Output the (X, Y) coordinate of the center of the cell containing the given text.  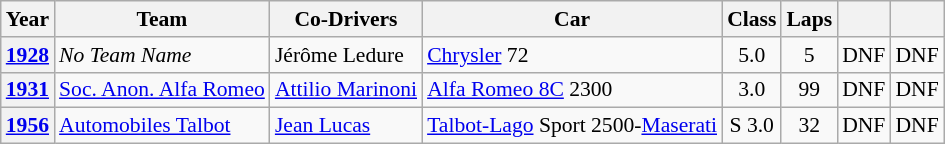
1931 (28, 90)
Talbot-Lago Sport 2500-Maserati (572, 126)
3.0 (752, 90)
Chrysler 72 (572, 55)
1956 (28, 126)
Jean Lucas (346, 126)
Car (572, 19)
Co-Drivers (346, 19)
1928 (28, 55)
5 (809, 55)
5.0 (752, 55)
Team (162, 19)
S 3.0 (752, 126)
32 (809, 126)
Year (28, 19)
Soc. Anon. Alfa Romeo (162, 90)
Class (752, 19)
No Team Name (162, 55)
Attilio Marinoni (346, 90)
Laps (809, 19)
99 (809, 90)
Jérôme Ledure (346, 55)
Alfa Romeo 8C 2300 (572, 90)
Automobiles Talbot (162, 126)
